Find where the given text appears and provide that cell's center as [x, y] coordinate. 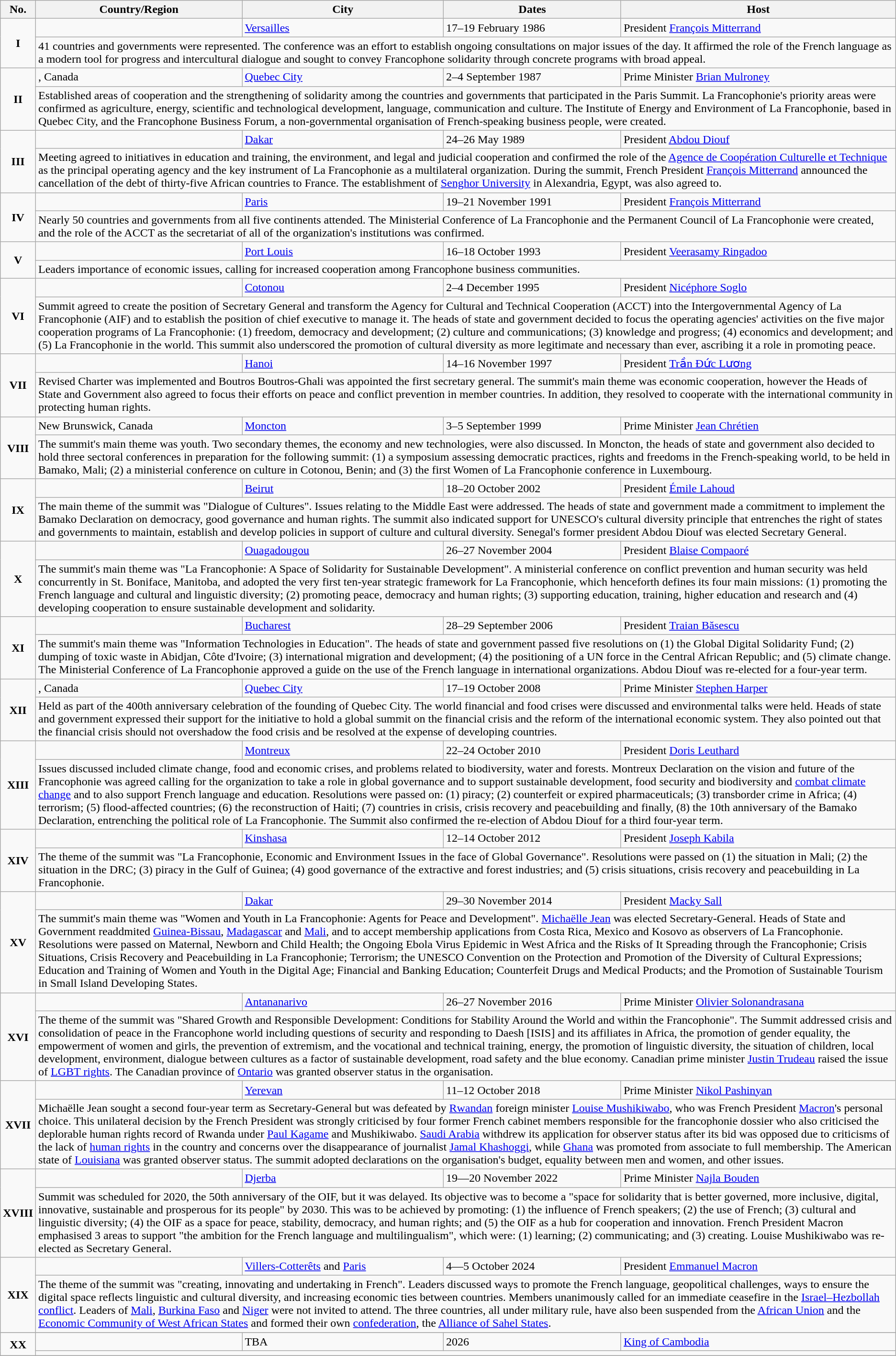
VII [18, 385]
Kinshasa [343, 838]
XVIII [18, 1213]
11–12 October 2018 [532, 1090]
19–21 November 1991 [532, 202]
Prime Minister Nikol Pashinyan [758, 1090]
Prime Minister Najla Bouden [758, 1178]
16–18 October 1993 [532, 251]
King of Cambodia [758, 1342]
President Macky Sall [758, 901]
President Blaise Compaoré [758, 550]
Yerevan [343, 1090]
TBA [343, 1342]
Djerba [343, 1178]
VI [18, 316]
XX [18, 1345]
Bucharest [343, 626]
President Joseph Kabila [758, 838]
19—20 November 2022 [532, 1178]
XV [18, 942]
Prime Minister Brian Mulroney [758, 77]
X [18, 578]
Paris [343, 202]
Moncton [343, 426]
XVI [18, 1037]
V [18, 260]
No. [18, 10]
President Émile Lahoud [758, 488]
17–19 February 1986 [532, 28]
29–30 November 2014 [532, 901]
President Traian Băsescu [758, 626]
22–24 October 2010 [532, 750]
Ouagadougou [343, 550]
18–20 October 2002 [532, 488]
President Veerasamy Ringadoo [758, 251]
24–26 May 1989 [532, 139]
3–5 September 1999 [532, 426]
XIII [18, 785]
14–16 November 1997 [532, 363]
Hanoi [343, 363]
City [343, 10]
Antananarivo [343, 1002]
Versailles [343, 28]
Prime Minister Jean Chrétien [758, 426]
Villers-Cotterêts and Paris [343, 1266]
XI [18, 648]
President Abdou Diouf [758, 139]
IX [18, 510]
Host [758, 10]
2–4 December 1995 [532, 287]
Port Louis [343, 251]
Montreux [343, 750]
Beirut [343, 488]
New Brunswick, Canada [139, 426]
Prime Minister Stephen Harper [758, 688]
VIII [18, 448]
26–27 November 2004 [532, 550]
Leaders importance of economic issues, calling for increased cooperation among Francophone business communities. [466, 269]
XVII [18, 1125]
President Doris Leuthard [758, 750]
Cotonou [343, 287]
Prime Minister Olivier Solonandrasana [758, 1002]
12–14 October 2012 [532, 838]
28–29 September 2006 [532, 626]
2026 [532, 1342]
17–19 October 2008 [532, 688]
2–4 September 1987 [532, 77]
XII [18, 710]
Dates [532, 10]
President Trần Đức Lương [758, 363]
President Emmanuel Macron [758, 1266]
President Nicéphore Soglo [758, 287]
26–27 November 2016 [532, 1002]
II [18, 99]
XIX [18, 1295]
I [18, 43]
Country/Region [139, 10]
4—5 October 2024 [532, 1266]
IV [18, 217]
XIV [18, 860]
III [18, 161]
